Scan for the cell matching the given text and deliver its (X, Y) coordinate at center. 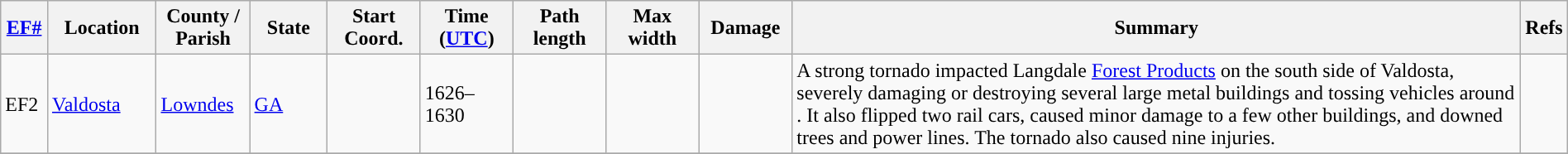
Valdosta (102, 104)
County / Parish (203, 28)
EF# (25, 28)
Summary (1156, 28)
1626–1630 (466, 104)
Time (UTC) (466, 28)
Lowndes (203, 104)
EF2 (25, 104)
Max width (653, 28)
Damage (746, 28)
Path length (560, 28)
Refs (1545, 28)
Location (102, 28)
Start Coord. (374, 28)
State (289, 28)
GA (289, 104)
